Output the (x, y) coordinate of the center of the cell containing the given text.  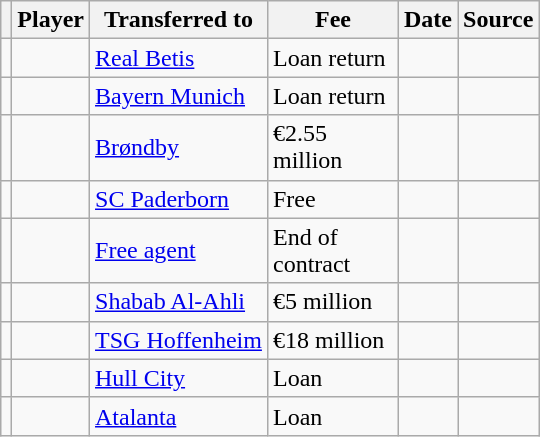
€18 million (332, 340)
Free (332, 199)
Hull City (179, 378)
Brøndby (179, 148)
End of contract (332, 250)
Atalanta (179, 416)
Shabab Al-Ahli (179, 302)
€2.55 million (332, 148)
Fee (332, 20)
Player (51, 20)
Bayern Munich (179, 96)
€5 million (332, 302)
Source (498, 20)
Real Betis (179, 58)
SC Paderborn (179, 199)
Free agent (179, 250)
Transferred to (179, 20)
TSG Hoffenheim (179, 340)
Date (428, 20)
